Pinpoint the cell where the given text exists, returning its (x, y) midpoint coordinate. 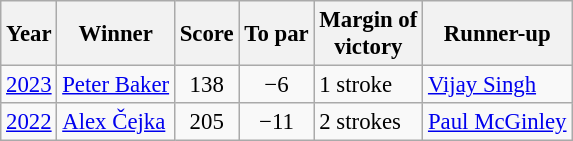
Runner-up (498, 34)
Alex Čejka (116, 122)
2 strokes (368, 122)
−11 (276, 122)
2023 (29, 85)
Winner (116, 34)
Paul McGinley (498, 122)
Year (29, 34)
Margin ofvictory (368, 34)
1 stroke (368, 85)
Vijay Singh (498, 85)
138 (206, 85)
205 (206, 122)
2022 (29, 122)
To par (276, 34)
Score (206, 34)
Peter Baker (116, 85)
−6 (276, 85)
